Detect which cell encompasses the target text, then output its [x, y] center coordinate. 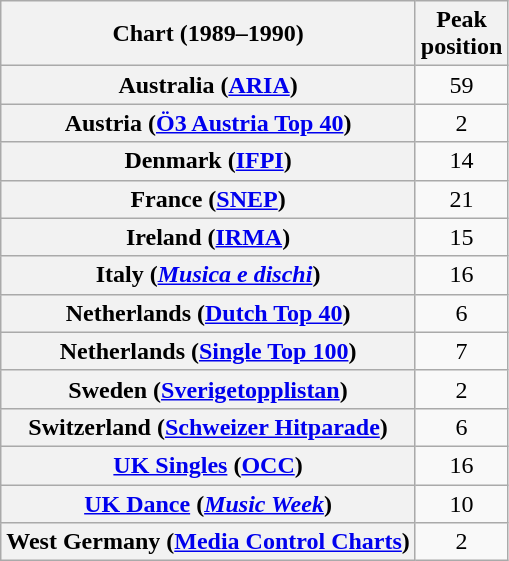
Ireland (IRMA) [208, 237]
59 [461, 85]
Netherlands (Single Top 100) [208, 351]
France (SNEP) [208, 199]
Netherlands (Dutch Top 40) [208, 313]
10 [461, 503]
21 [461, 199]
Peakposition [461, 34]
Denmark (IFPI) [208, 161]
West Germany (Media Control Charts) [208, 542]
Australia (ARIA) [208, 85]
15 [461, 237]
Austria (Ö3 Austria Top 40) [208, 123]
7 [461, 351]
UK Singles (OCC) [208, 465]
Italy (Musica e dischi) [208, 275]
14 [461, 161]
Switzerland (Schweizer Hitparade) [208, 427]
Chart (1989–1990) [208, 34]
Sweden (Sverigetopplistan) [208, 389]
UK Dance (Music Week) [208, 503]
